Search for the cell housing the specified text and yield its [X, Y] center coordinate. 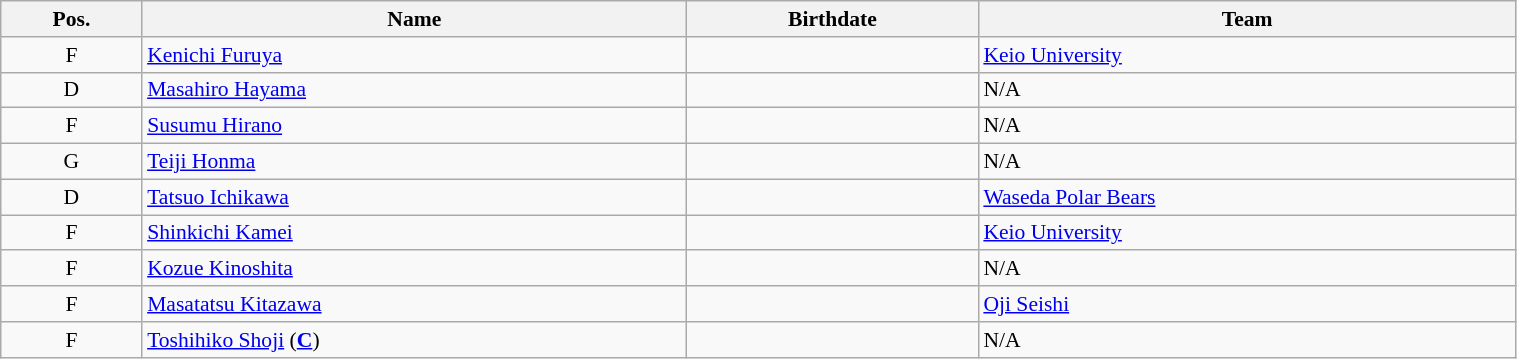
Shinkichi Kamei [414, 233]
Susumu Hirano [414, 126]
Team [1247, 19]
Kozue Kinoshita [414, 269]
Toshihiko Shoji (C) [414, 340]
Pos. [72, 19]
Masahiro Hayama [414, 90]
Tatsuo Ichikawa [414, 197]
Kenichi Furuya [414, 55]
Masatatsu Kitazawa [414, 304]
Oji Seishi [1247, 304]
Birthdate [833, 19]
G [72, 162]
Waseda Polar Bears [1247, 197]
Name [414, 19]
Teiji Honma [414, 162]
